Find where the given text appears and provide that cell's center as [X, Y] coordinate. 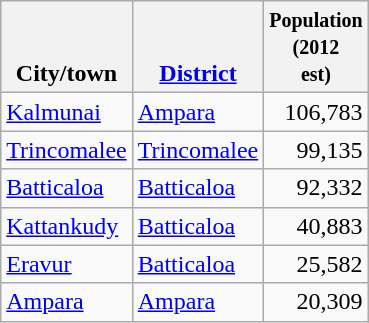
City/town [66, 47]
92,332 [316, 188]
Kalmunai [66, 112]
20,309 [316, 302]
40,883 [316, 226]
99,135 [316, 150]
Eravur [66, 264]
Kattankudy [66, 226]
25,582 [316, 264]
Population(2012est) [316, 47]
106,783 [316, 112]
District [198, 47]
